Capture the cell that displays the provided text and extract its [x, y] central coordinate. 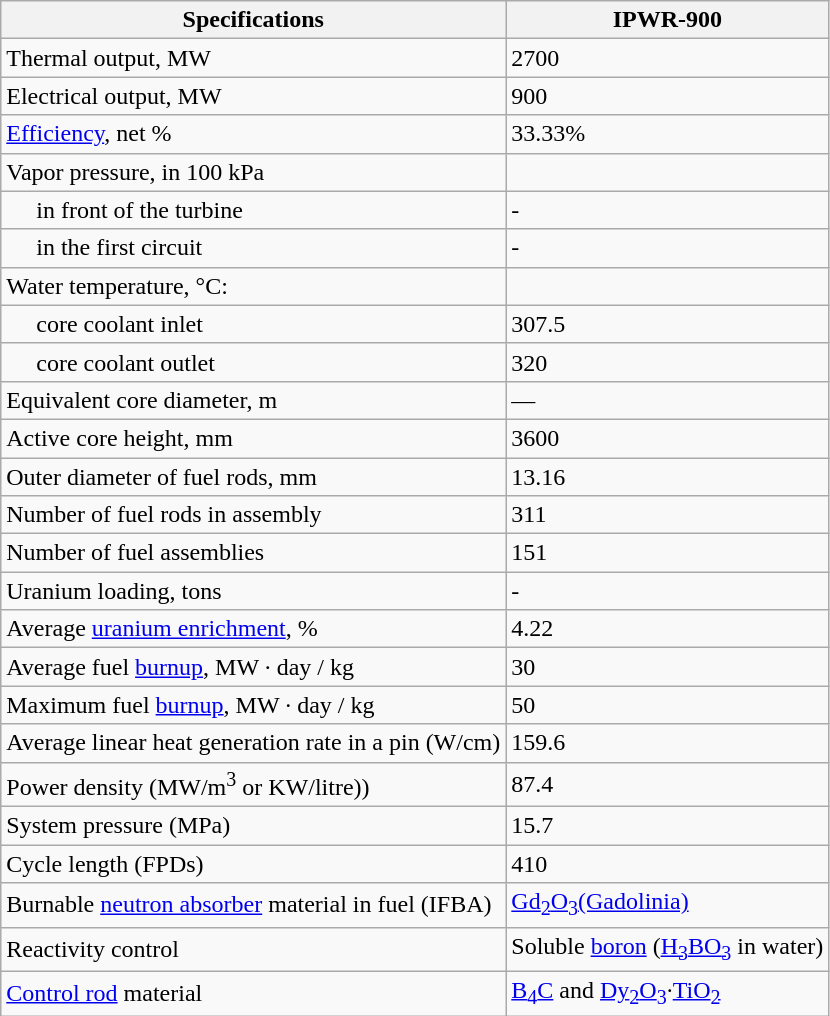
33.33% [668, 134]
410 [668, 864]
Burnable neutron absorber material in fuel (IFBA) [254, 905]
Electrical output, MW [254, 96]
159.6 [668, 743]
320 [668, 362]
3600 [668, 438]
Number of fuel rods in assembly [254, 515]
— [668, 400]
Number of fuel assemblies [254, 553]
in front of the turbine [254, 210]
Soluble boron (H3BO3 in water) [668, 949]
Equivalent core diameter, m [254, 400]
151 [668, 553]
Outer diameter of fuel rods, mm [254, 477]
30 [668, 667]
Thermal output, MW [254, 58]
900 [668, 96]
System pressure (MPa) [254, 826]
Active core height, mm [254, 438]
87.4 [668, 784]
Efficiency, net % [254, 134]
core coolant inlet [254, 324]
Average uranium enrichment, % [254, 629]
Uranium loading, tons [254, 591]
Specifications [254, 20]
Average linear heat generation rate in a pin (W/cm) [254, 743]
in the first circuit [254, 248]
Average fuel burnup, MW · day / kg [254, 667]
Control rod material [254, 993]
B4C and Dy2O3·TiO2 [668, 993]
Vapor pressure, in 100 kPa [254, 172]
311 [668, 515]
Cycle length (FPDs) [254, 864]
Water temperature, °C: [254, 286]
50 [668, 705]
13.16 [668, 477]
core coolant outlet [254, 362]
IPWR-900 [668, 20]
Power density (MW/m3 or KW/litre)) [254, 784]
Gd2O3(Gadolinia) [668, 905]
15.7 [668, 826]
307.5 [668, 324]
2700 [668, 58]
4.22 [668, 629]
Reactivity control [254, 949]
Maximum fuel burnup, MW · day / kg [254, 705]
